Extract the (X, Y) coordinate from the center of the cell holding the provided text.  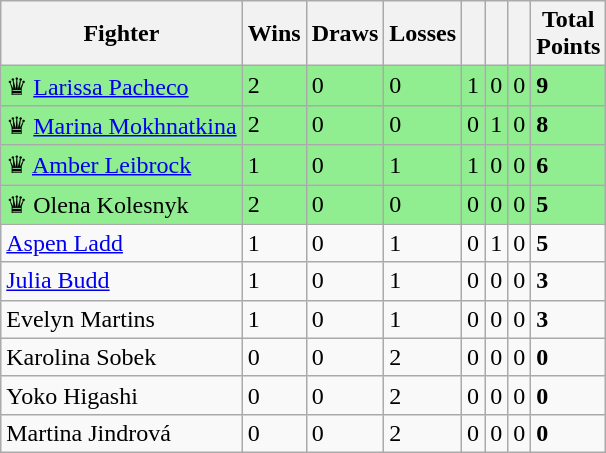
Evelyn Martins (122, 319)
9 (568, 86)
Total Points (568, 34)
Losses (423, 34)
Martina Jindrová (122, 433)
Fighter (122, 34)
♛ Larissa Pacheco (122, 86)
Wins (274, 34)
8 (568, 125)
Julia Budd (122, 281)
♛ Olena Kolesnyk (122, 204)
♛ Amber Leibrock (122, 165)
6 (568, 165)
Karolina Sobek (122, 357)
Draws (345, 34)
Yoko Higashi (122, 395)
♛ Marina Mokhnatkina (122, 125)
Aspen Ladd (122, 243)
